Provide the (X, Y) coordinate of the cell's center where the given text is located.  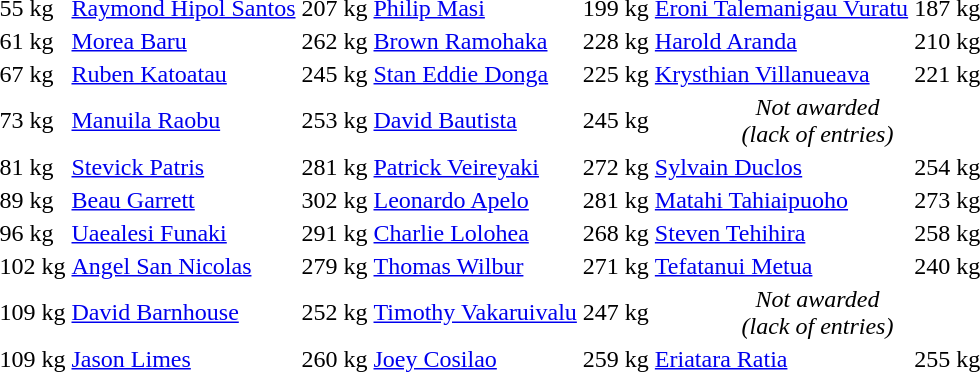
Timothy Vakaruivalu (475, 312)
Matahi Tahiaipuoho (781, 200)
Stan Eddie Donga (475, 74)
Stevick Patris (184, 167)
Sylvain Duclos (781, 167)
302 kg (334, 200)
Leonardo Apelo (475, 200)
225 kg (616, 74)
268 kg (616, 233)
228 kg (616, 41)
Morea Baru (184, 41)
252 kg (334, 312)
Beau Garrett (184, 200)
291 kg (334, 233)
Angel San Nicolas (184, 266)
253 kg (334, 120)
Tefatanui Metua (781, 266)
Steven Tehihira (781, 233)
279 kg (334, 266)
271 kg (616, 266)
Brown Ramohaka (475, 41)
Manuila Raobu (184, 120)
272 kg (616, 167)
David Bautista (475, 120)
262 kg (334, 41)
Ruben Katoatau (184, 74)
Thomas Wilbur (475, 266)
Uaealesi Funaki (184, 233)
247 kg (616, 312)
David Barnhouse (184, 312)
Krysthian Villanueava (781, 74)
Patrick Veireyaki (475, 167)
Charlie Lolohea (475, 233)
Harold Aranda (781, 41)
